Return [X, Y] of the center of cell containing provided text 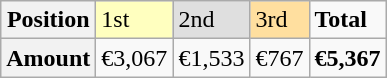
3rd [280, 20]
2nd [212, 20]
Position [48, 20]
€1,533 [212, 58]
€5,367 [348, 58]
Total [348, 20]
Amount [48, 58]
€3,067 [134, 58]
€767 [280, 58]
1st [134, 20]
